Identify which cell holds the provided text, then report its (X, Y) central coordinate. 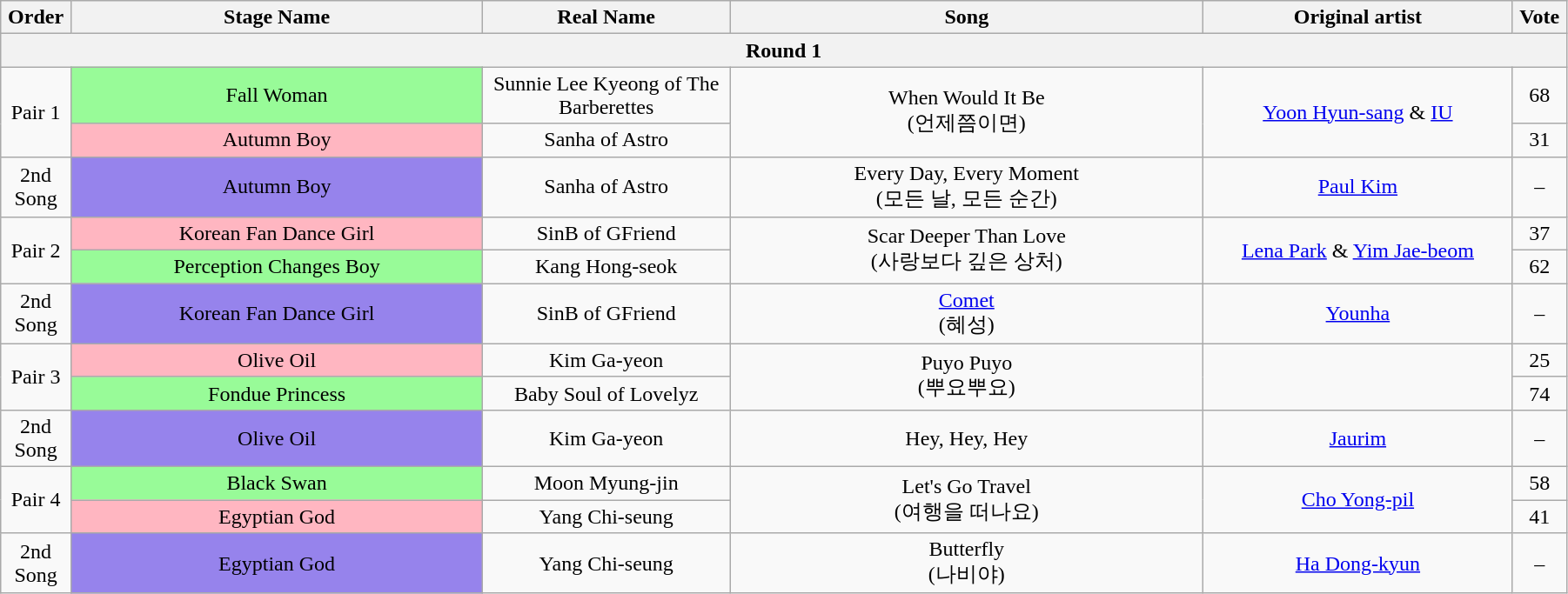
Kang Hong-seok (606, 267)
Every Day, Every Moment(모든 날, 모든 순간) (967, 187)
Cho Yong-pil (1357, 499)
Vote (1540, 17)
Comet(혜성) (967, 314)
31 (1540, 140)
68 (1540, 96)
58 (1540, 483)
When Would It Be(언제쯤이면) (967, 111)
Scar Deeper Than Love(사랑보다 깊은 상처) (967, 250)
41 (1540, 516)
74 (1540, 393)
Fall Woman (277, 96)
Fondue Princess (277, 393)
Puyo Puyo(뿌요뿌요) (967, 377)
62 (1540, 267)
Round 1 (784, 50)
Real Name (606, 17)
Lena Park & Yim Jae-beom (1357, 250)
Ha Dong-kyun (1357, 564)
Jaurim (1357, 438)
Butterfly(나비야) (967, 564)
Song (967, 17)
Perception Changes Boy (277, 267)
Pair 2 (37, 250)
37 (1540, 234)
Younha (1357, 314)
Hey, Hey, Hey (967, 438)
Moon Myung-jin (606, 483)
25 (1540, 360)
Stage Name (277, 17)
Pair 1 (37, 111)
Paul Kim (1357, 187)
Baby Soul of Lovelyz (606, 393)
Yoon Hyun-sang & IU (1357, 111)
Let's Go Travel(여행을 떠나요) (967, 499)
Pair 3 (37, 377)
Sunnie Lee Kyeong of The Barberettes (606, 96)
Order (37, 17)
Pair 4 (37, 499)
Black Swan (277, 483)
Original artist (1357, 17)
